Find where the given text appears and provide that cell's center as [x, y] coordinate. 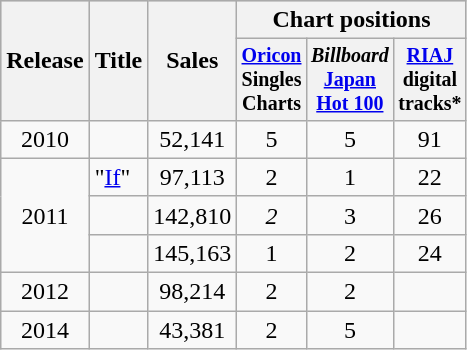
43,381 [192, 330]
Title [118, 61]
2014 [45, 330]
2011 [45, 215]
Release [45, 61]
97,113 [192, 177]
91 [430, 139]
142,810 [192, 215]
2012 [45, 292]
Sales [192, 61]
52,141 [192, 139]
26 [430, 215]
145,163 [192, 253]
RIAJ digital tracks* [430, 80]
22 [430, 177]
98,214 [192, 292]
2010 [45, 139]
Oricon Singles Charts [272, 80]
Billboard Japan Hot 100 [350, 80]
"If" [118, 177]
3 [350, 215]
Chart positions [352, 20]
24 [430, 253]
